Capture the cell that displays the provided text and extract its (X, Y) central coordinate. 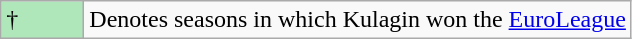
Denotes seasons in which Kulagin won the EuroLeague (358, 20)
† (42, 20)
